Extract the [x, y] coordinate from the center of the cell holding the provided text.  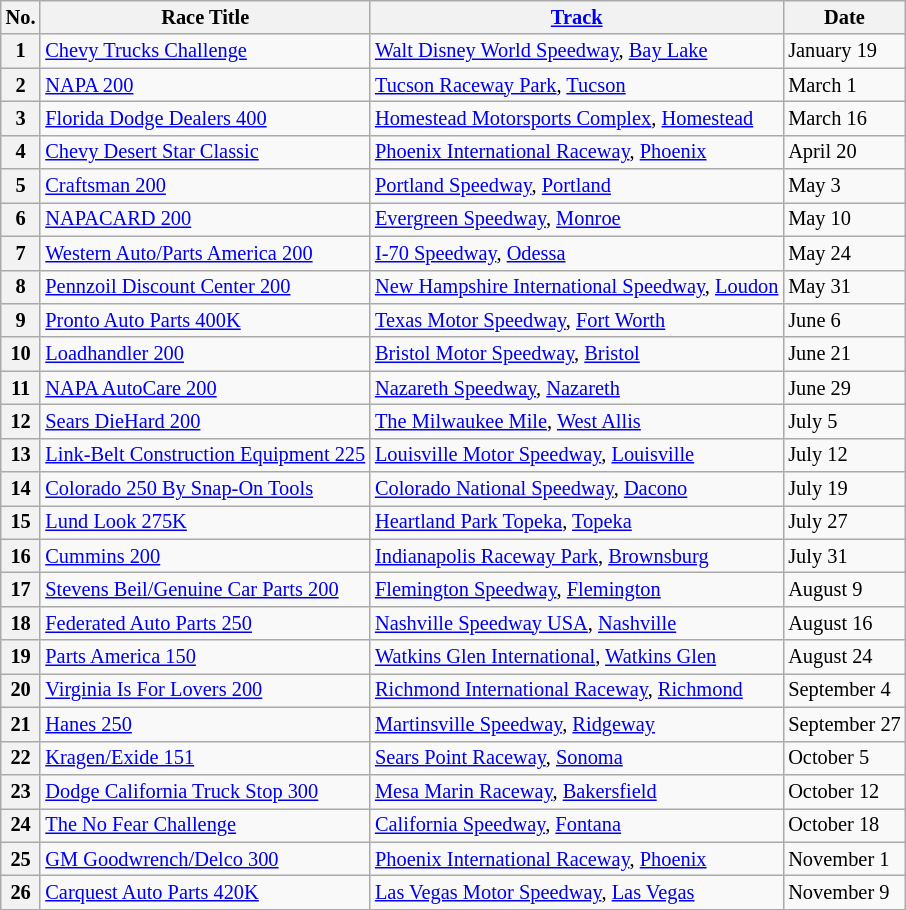
Pennzoil Discount Center 200 [205, 287]
May 24 [844, 253]
11 [21, 388]
Pronto Auto Parts 400K [205, 320]
26 [21, 892]
Indianapolis Raceway Park, Brownsburg [576, 556]
California Speedway, Fontana [576, 825]
Watkins Glen International, Watkins Glen [576, 657]
Lund Look 275K [205, 522]
New Hampshire International Speedway, Loudon [576, 287]
Track [576, 17]
Richmond International Raceway, Richmond [576, 690]
June 6 [844, 320]
21 [21, 724]
May 10 [844, 219]
October 12 [844, 791]
10 [21, 354]
Florida Dodge Dealers 400 [205, 118]
No. [21, 17]
Kragen/Exide 151 [205, 758]
20 [21, 690]
October 18 [844, 825]
6 [21, 219]
8 [21, 287]
19 [21, 657]
Nazareth Speedway, Nazareth [576, 388]
November 9 [844, 892]
Louisville Motor Speedway, Louisville [576, 455]
Las Vegas Motor Speedway, Las Vegas [576, 892]
Carquest Auto Parts 420K [205, 892]
November 1 [844, 859]
September 4 [844, 690]
Bristol Motor Speedway, Bristol [576, 354]
June 21 [844, 354]
15 [21, 522]
13 [21, 455]
Loadhandler 200 [205, 354]
July 31 [844, 556]
Walt Disney World Speedway, Bay Lake [576, 51]
Tucson Raceway Park, Tucson [576, 85]
August 16 [844, 623]
May 31 [844, 287]
March 16 [844, 118]
14 [21, 489]
August 24 [844, 657]
NAPA AutoCare 200 [205, 388]
July 27 [844, 522]
Cummins 200 [205, 556]
25 [21, 859]
June 29 [844, 388]
Craftsman 200 [205, 186]
Nashville Speedway USA, Nashville [576, 623]
Hanes 250 [205, 724]
July 5 [844, 421]
January 19 [844, 51]
3 [21, 118]
Dodge California Truck Stop 300 [205, 791]
Portland Speedway, Portland [576, 186]
Virginia Is For Lovers 200 [205, 690]
2 [21, 85]
7 [21, 253]
17 [21, 589]
Parts America 150 [205, 657]
Sears Point Raceway, Sonoma [576, 758]
18 [21, 623]
July 19 [844, 489]
Link-Belt Construction Equipment 225 [205, 455]
Homestead Motorsports Complex, Homestead [576, 118]
April 20 [844, 152]
NAPA 200 [205, 85]
Colorado 250 By Snap-On Tools [205, 489]
Chevy Desert Star Classic [205, 152]
GM Goodwrench/Delco 300 [205, 859]
The No Fear Challenge [205, 825]
12 [21, 421]
NAPACARD 200 [205, 219]
5 [21, 186]
March 1 [844, 85]
August 9 [844, 589]
Texas Motor Speedway, Fort Worth [576, 320]
22 [21, 758]
Date [844, 17]
The Milwaukee Mile, West Allis [576, 421]
9 [21, 320]
Mesa Marin Raceway, Bakersfield [576, 791]
Stevens Beil/Genuine Car Parts 200 [205, 589]
Evergreen Speedway, Monroe [576, 219]
Race Title [205, 17]
September 27 [844, 724]
Sears DieHard 200 [205, 421]
Heartland Park Topeka, Topeka [576, 522]
23 [21, 791]
Chevy Trucks Challenge [205, 51]
Martinsville Speedway, Ridgeway [576, 724]
October 5 [844, 758]
July 12 [844, 455]
Flemington Speedway, Flemington [576, 589]
Colorado National Speedway, Dacono [576, 489]
May 3 [844, 186]
16 [21, 556]
Western Auto/Parts America 200 [205, 253]
I-70 Speedway, Odessa [576, 253]
24 [21, 825]
1 [21, 51]
Federated Auto Parts 250 [205, 623]
4 [21, 152]
